Extract the [X, Y] coordinate from the center of the cell holding the provided text.  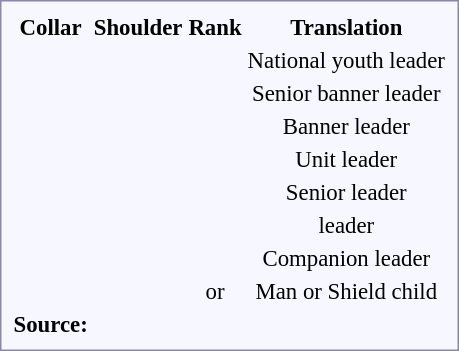
Unit leader [346, 159]
National youth leader [346, 60]
Senior banner leader [346, 93]
Companion leader [346, 258]
or [215, 291]
leader [346, 225]
Translation [346, 27]
Banner leader [346, 126]
Collar [50, 27]
Source: [50, 324]
Rank [215, 27]
Man or Shield child [346, 291]
Senior leader [346, 192]
Shoulder [138, 27]
